Provide the [x, y] coordinate of the cell's center where the given text is located.  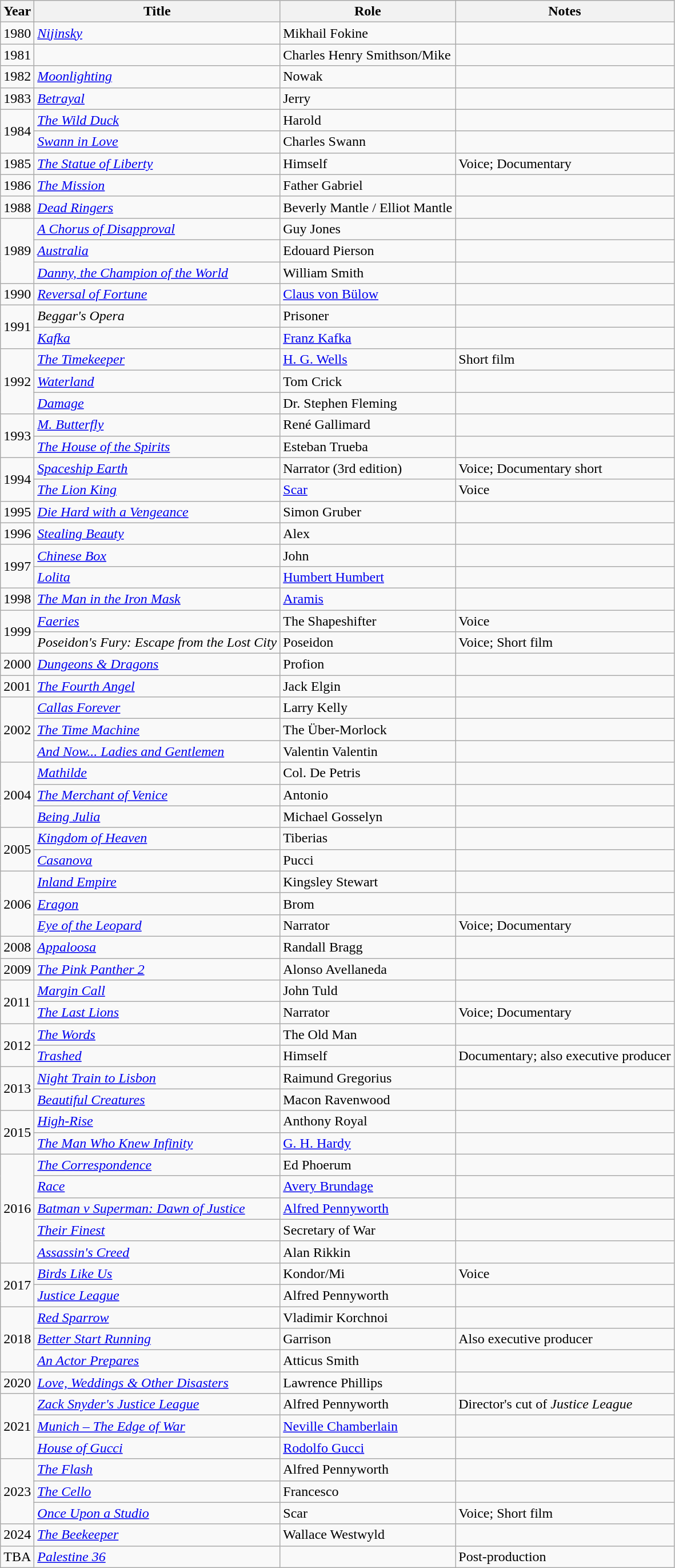
The Words [157, 1034]
Poseidon's Fury: Escape from the Lost City [157, 643]
Australia [157, 250]
Mikhail Fokine [368, 33]
The Statue of Liberty [157, 164]
Kafka [157, 338]
1985 [17, 164]
Justice League [157, 1295]
The Über-Morlock [368, 730]
Simon Gruber [368, 512]
The Time Machine [157, 730]
1990 [17, 295]
Faeries [157, 620]
High-Rise [157, 1121]
2021 [17, 1426]
The Wild Duck [157, 120]
Die Hard with a Vengeance [157, 512]
1999 [17, 631]
The Beekeeper [157, 1535]
House of Gucci [157, 1448]
Alex [368, 534]
Margin Call [157, 991]
1984 [17, 131]
Col. De Petris [368, 773]
Edouard Pierson [368, 250]
Franz Kafka [368, 338]
Being Julia [157, 817]
Notes [565, 11]
Lolita [157, 577]
Documentary; also executive producer [565, 1056]
1986 [17, 185]
Palestine 36 [157, 1557]
Larry Kelly [368, 708]
Claus von Bülow [368, 295]
Trashed [157, 1056]
1998 [17, 599]
An Actor Prepares [157, 1361]
Assassin's Creed [157, 1252]
2016 [17, 1208]
Jack Elgin [368, 686]
Father Gabriel [368, 185]
Vladimir Korchnoi [368, 1317]
Garrison [368, 1339]
Reversal of Fortune [157, 295]
The Man in the Iron Mask [157, 599]
Aramis [368, 599]
Francesco [368, 1491]
Better Start Running [157, 1339]
Nijinsky [157, 33]
Zack Snyder's Justice League [157, 1404]
1992 [17, 381]
Director's cut of Justice League [565, 1404]
Night Train to Lisbon [157, 1078]
Waterland [157, 381]
Love, Weddings & Other Disasters [157, 1383]
1982 [17, 77]
1995 [17, 512]
The Last Lions [157, 1013]
Macon Ravenwood [368, 1100]
2000 [17, 664]
Pucci [368, 860]
Eragon [157, 904]
The Fourth Angel [157, 686]
Eye of the Leopard [157, 925]
2024 [17, 1535]
Michael Gosselyn [368, 817]
The Old Man [368, 1034]
Alonso Avellaneda [368, 969]
1988 [17, 207]
2002 [17, 730]
M. Butterfly [157, 425]
Dungeons & Dragons [157, 664]
Alan Rikkin [368, 1252]
Tom Crick [368, 381]
Callas Forever [157, 708]
Wallace Westwyld [368, 1535]
2020 [17, 1383]
Prisoner [368, 316]
Kingdom of Heaven [157, 838]
Mathilde [157, 773]
2005 [17, 849]
2008 [17, 947]
Damage [157, 403]
Poseidon [368, 643]
The Flash [157, 1470]
1991 [17, 327]
Humbert Humbert [368, 577]
Also executive producer [565, 1339]
Munich – The Edge of War [157, 1426]
The Lion King [157, 490]
Inland Empire [157, 882]
2023 [17, 1491]
TBA [17, 1557]
Charles Henry Smithson/Mike [368, 55]
H. G. Wells [368, 360]
1996 [17, 534]
1997 [17, 566]
Role [368, 11]
John [368, 555]
Batman v Superman: Dawn of Justice [157, 1208]
G. H. Hardy [368, 1143]
Post-production [565, 1557]
Jerry [368, 98]
Harold [368, 120]
Beautiful Creatures [157, 1100]
Birds Like Us [157, 1273]
1980 [17, 33]
Avery Brundage [368, 1187]
2011 [17, 1002]
Moonlighting [157, 77]
Danny, the Champion of the World [157, 273]
2018 [17, 1339]
1989 [17, 250]
2006 [17, 904]
2009 [17, 969]
Swann in Love [157, 142]
Guy Jones [368, 229]
Randall Bragg [368, 947]
William Smith [368, 273]
Rodolfo Gucci [368, 1448]
The Merchant of Venice [157, 795]
Betrayal [157, 98]
Anthony Royal [368, 1121]
The Shapeshifter [368, 620]
Voice; Documentary short [565, 468]
A Chorus of Disapproval [157, 229]
1994 [17, 479]
Secretary of War [368, 1230]
The Correspondence [157, 1165]
Antonio [368, 795]
Brom [368, 904]
Tiberias [368, 838]
Narrator (3rd edition) [368, 468]
Stealing Beauty [157, 534]
Once Upon a Studio [157, 1513]
1983 [17, 98]
Charles Swann [368, 142]
Ed Phoerum [368, 1165]
Beverly Mantle / Elliot Mantle [368, 207]
2004 [17, 795]
Their Finest [157, 1230]
1993 [17, 436]
2001 [17, 686]
Kingsley Stewart [368, 882]
2017 [17, 1284]
The House of the Spirits [157, 447]
Atticus Smith [368, 1361]
Year [17, 11]
John Tuld [368, 991]
Raimund Gregorius [368, 1078]
Red Sparrow [157, 1317]
2015 [17, 1132]
Casanova [157, 860]
And Now... Ladies and Gentlemen [157, 751]
Spaceship Earth [157, 468]
2013 [17, 1089]
Lawrence Phillips [368, 1383]
Neville Chamberlain [368, 1426]
Esteban Trueba [368, 447]
1981 [17, 55]
Dr. Stephen Fleming [368, 403]
The Cello [157, 1491]
Beggar's Opera [157, 316]
Valentin Valentin [368, 751]
Nowak [368, 77]
Race [157, 1187]
Title [157, 11]
The Timekeeper [157, 360]
The Pink Panther 2 [157, 969]
The Man Who Knew Infinity [157, 1143]
Appaloosa [157, 947]
2012 [17, 1045]
Kondor/Mi [368, 1273]
Short film [565, 360]
The Mission [157, 185]
Profion [368, 664]
Dead Ringers [157, 207]
Chinese Box [157, 555]
René Gallimard [368, 425]
